Provide the [x, y] coordinate of the cell's center where the given text is located.  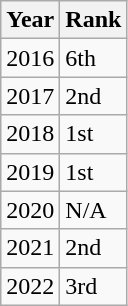
2017 [30, 96]
2018 [30, 134]
2021 [30, 248]
2016 [30, 58]
2022 [30, 286]
2019 [30, 172]
N/A [94, 210]
3rd [94, 286]
Rank [94, 20]
Year [30, 20]
2020 [30, 210]
6th [94, 58]
